Locate the cell with the specified text and output its (X, Y) center coordinate. 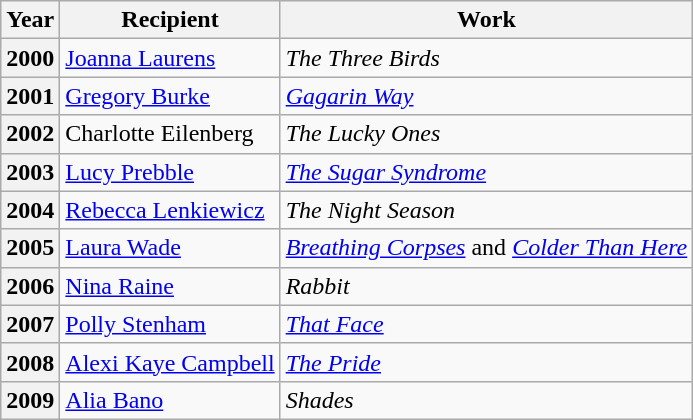
Work (486, 20)
Joanna Laurens (170, 58)
Shades (486, 400)
That Face (486, 324)
Polly Stenham (170, 324)
2008 (30, 362)
The Three Birds (486, 58)
The Pride (486, 362)
2004 (30, 210)
2001 (30, 96)
2003 (30, 172)
Gregory Burke (170, 96)
Alexi Kaye Campbell (170, 362)
Laura Wade (170, 248)
2002 (30, 134)
2007 (30, 324)
Lucy Prebble (170, 172)
The Night Season (486, 210)
2009 (30, 400)
2005 (30, 248)
Alia Bano (170, 400)
Charlotte Eilenberg (170, 134)
The Lucky Ones (486, 134)
2000 (30, 58)
Gagarin Way (486, 96)
Year (30, 20)
Breathing Corpses and Colder Than Here (486, 248)
The Sugar Syndrome (486, 172)
Rabbit (486, 286)
Nina Raine (170, 286)
Recipient (170, 20)
Rebecca Lenkiewicz (170, 210)
2006 (30, 286)
